Search for the cell housing the specified text and yield its [x, y] center coordinate. 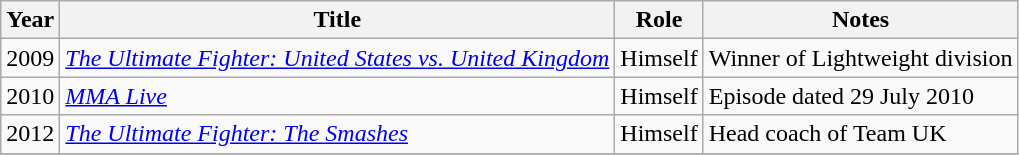
Year [30, 20]
2010 [30, 96]
2012 [30, 134]
Title [338, 20]
Winner of Lightweight division [860, 58]
The Ultimate Fighter: United States vs. United Kingdom [338, 58]
The Ultimate Fighter: The Smashes [338, 134]
MMA Live [338, 96]
Head coach of Team UK [860, 134]
2009 [30, 58]
Notes [860, 20]
Episode dated 29 July 2010 [860, 96]
Role [659, 20]
